Locate the cell with the specified text and output its (x, y) center coordinate. 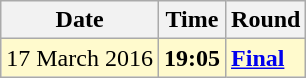
Time (192, 20)
Round (266, 20)
19:05 (192, 58)
17 March 2016 (80, 58)
Date (80, 20)
Final (266, 58)
